For the text-containing cell, return its midpoint in (x, y) coordinate format. 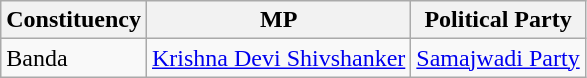
Samajwadi Party (498, 58)
Banda (74, 58)
Constituency (74, 20)
Krishna Devi Shivshanker (278, 58)
Political Party (498, 20)
MP (278, 20)
